Determine the [x, y] coordinate at the center of the cell enclosing the given text.  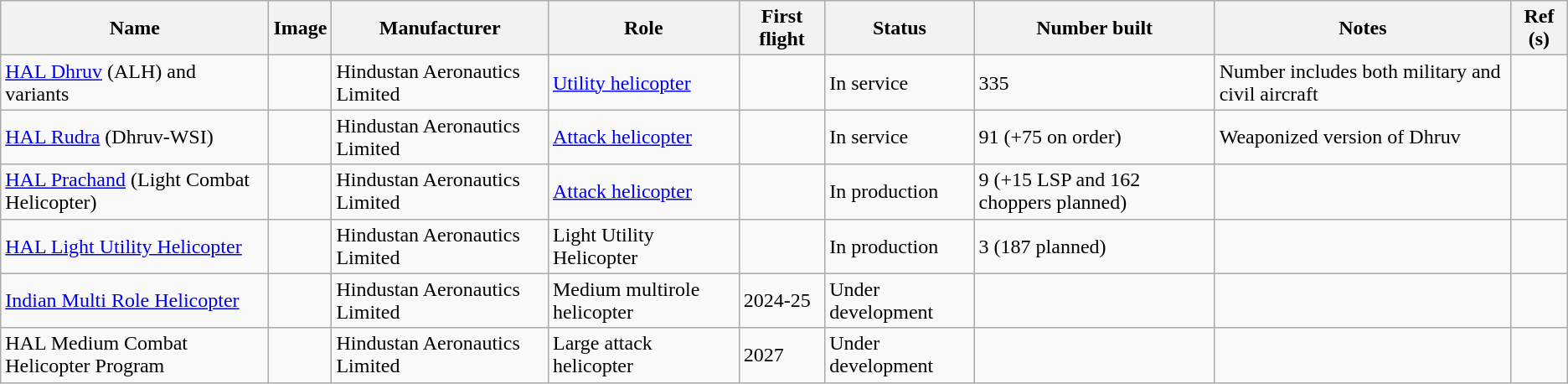
Image [300, 29]
3 (187 planned) [1094, 246]
Weaponized version of Dhruv [1362, 138]
335 [1094, 82]
HAL Light Utility Helicopter [135, 246]
Medium multirole helicopter [643, 300]
Large attack helicopter [643, 355]
2027 [781, 355]
Ref (s) [1540, 29]
HAL Medium Combat Helicopter Program [135, 355]
HAL Rudra (Dhruv-WSI) [135, 138]
Role [643, 29]
Utility helicopter [643, 82]
First flight [781, 29]
Status [900, 29]
Manufacturer [441, 29]
Notes [1362, 29]
HAL Prachand (Light Combat Helicopter) [135, 191]
9 (+15 LSP and 162 choppers planned) [1094, 191]
Indian Multi Role Helicopter [135, 300]
Number built [1094, 29]
Name [135, 29]
91 (+75 on order) [1094, 138]
HAL Dhruv (ALH) and variants [135, 82]
2024-25 [781, 300]
Light Utility Helicopter [643, 246]
Number includes both military and civil aircraft [1362, 82]
